For the text-containing cell, return its midpoint in (x, y) coordinate format. 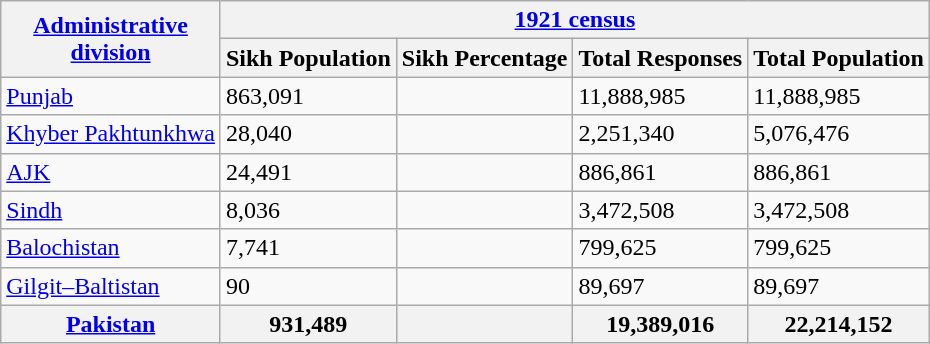
931,489 (308, 324)
AJK (111, 172)
Total Responses (660, 58)
24,491 (308, 172)
863,091 (308, 96)
7,741 (308, 248)
Administrativedivision (111, 39)
Sikh Percentage (484, 58)
Khyber Pakhtunkhwa (111, 134)
5,076,476 (839, 134)
28,040 (308, 134)
19,389,016 (660, 324)
Sikh Population (308, 58)
Gilgit–Baltistan (111, 286)
Pakistan (111, 324)
Punjab (111, 96)
1921 census (574, 20)
Balochistan (111, 248)
22,214,152 (839, 324)
Total Population (839, 58)
90 (308, 286)
2,251,340 (660, 134)
8,036 (308, 210)
Sindh (111, 210)
